Return the (X, Y) coordinate for the center point of the cell that contains the specified text.  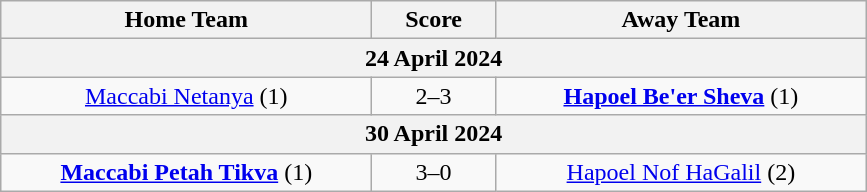
3–0 (434, 172)
Hapoel Be'er Sheva (1) (680, 96)
Hapoel Nof HaGalil (2) (680, 172)
Home Team (186, 20)
24 April 2024 (434, 58)
Away Team (680, 20)
Score (434, 20)
Maccabi Petah Tikva (1) (186, 172)
Maccabi Netanya (1) (186, 96)
30 April 2024 (434, 134)
2–3 (434, 96)
